Return [X, Y] of the center of cell containing provided text 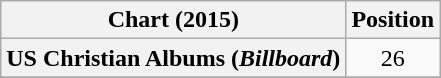
Position [393, 20]
Chart (2015) [174, 20]
26 [393, 58]
US Christian Albums (Billboard) [174, 58]
